For the text-containing cell, return its midpoint in (X, Y) coordinate format. 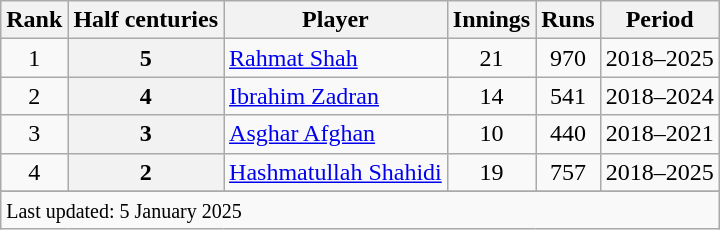
Innings (491, 20)
970 (568, 58)
2018–2024 (660, 96)
2018–2021 (660, 134)
21 (491, 58)
541 (568, 96)
Runs (568, 20)
1 (34, 58)
Asghar Afghan (336, 134)
757 (568, 172)
Rank (34, 20)
Ibrahim Zadran (336, 96)
Last updated: 5 January 2025 (360, 210)
5 (146, 58)
Hashmatullah Shahidi (336, 172)
Half centuries (146, 20)
Player (336, 20)
19 (491, 172)
14 (491, 96)
10 (491, 134)
Period (660, 20)
440 (568, 134)
Rahmat Shah (336, 58)
